Pinpoint the cell where the given text exists, returning its (x, y) midpoint coordinate. 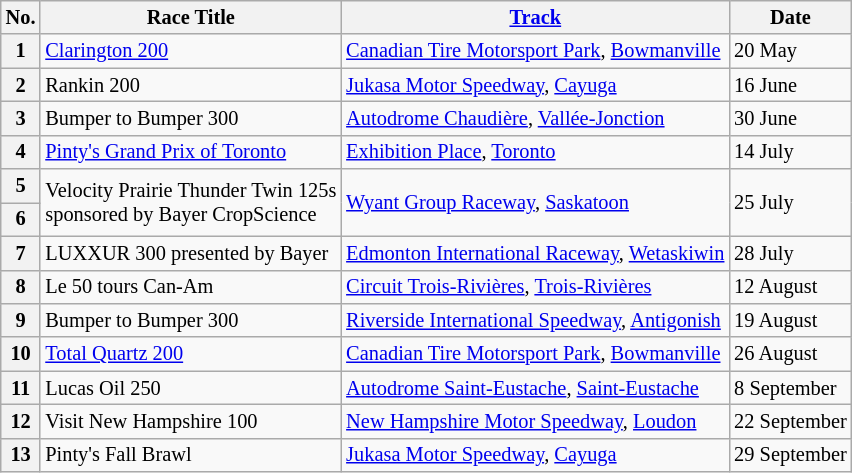
Pinty's Grand Prix of Toronto (190, 152)
New Hampshire Motor Speedway, Loudon (535, 421)
22 September (790, 421)
Rankin 200 (190, 85)
16 June (790, 85)
Total Quartz 200 (190, 354)
Lucas Oil 250 (190, 388)
Clarington 200 (190, 51)
Le 50 tours Can-Am (190, 287)
2 (21, 85)
4 (21, 152)
Pinty's Fall Brawl (190, 455)
12 (21, 421)
No. (21, 17)
29 September (790, 455)
9 (21, 320)
Race Title (190, 17)
Autodrome Chaudière, Vallée-Jonction (535, 118)
14 July (790, 152)
30 June (790, 118)
7 (21, 253)
Wyant Group Raceway, Saskatoon (535, 202)
1 (21, 51)
19 August (790, 320)
12 August (790, 287)
10 (21, 354)
3 (21, 118)
Riverside International Speedway, Antigonish (535, 320)
Velocity Prairie Thunder Twin 125ssponsored by Bayer CropScience (190, 202)
8 (21, 287)
Visit New Hampshire 100 (190, 421)
13 (21, 455)
11 (21, 388)
Circuit Trois-Rivières, Trois-Rivières (535, 287)
6 (21, 219)
8 September (790, 388)
Date (790, 17)
26 August (790, 354)
20 May (790, 51)
LUXXUR 300 presented by Bayer (190, 253)
Autodrome Saint-Eustache, Saint-Eustache (535, 388)
28 July (790, 253)
5 (21, 186)
Track (535, 17)
25 July (790, 202)
Exhibition Place, Toronto (535, 152)
Edmonton International Raceway, Wetaskiwin (535, 253)
